Return [X, Y] of the center of cell containing provided text 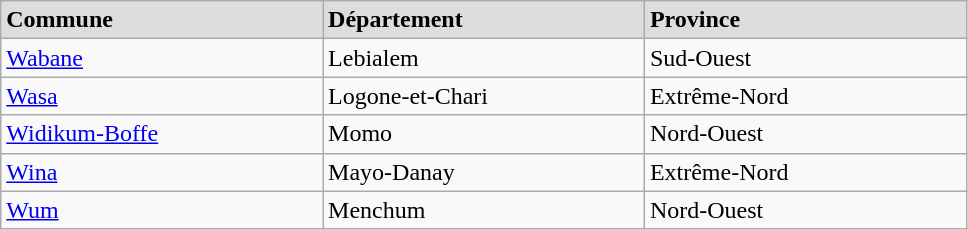
Province [805, 20]
Wina [162, 172]
Logone-et-Chari [484, 96]
Commune [162, 20]
Momo [484, 134]
Mayo-Danay [484, 172]
Wabane [162, 58]
Wum [162, 210]
Widikum-Boffe [162, 134]
Menchum [484, 210]
Sud-Ouest [805, 58]
Lebialem [484, 58]
Wasa [162, 96]
Département [484, 20]
